Scan for the cell matching the given text and deliver its (x, y) coordinate at center. 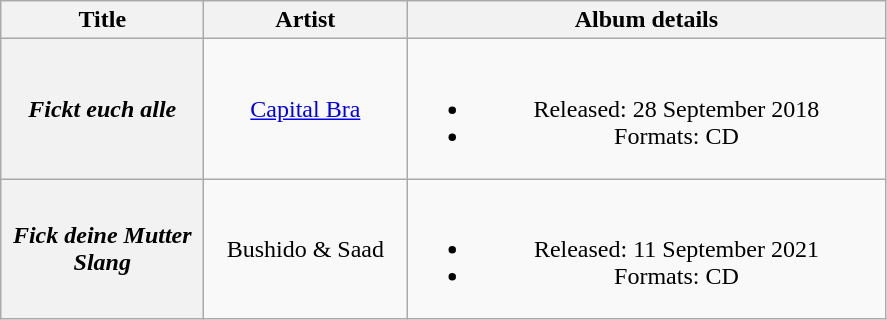
Released: 28 September 2018Formats: CD (646, 109)
Capital Bra (306, 109)
Fickt euch alle (102, 109)
Released: 11 September 2021Formats: CD (646, 249)
Title (102, 20)
Artist (306, 20)
Fick deine Mutter Slang (102, 249)
Bushido & Saad (306, 249)
Album details (646, 20)
